Return the [X, Y] coordinate for the center point of the cell that contains the specified text.  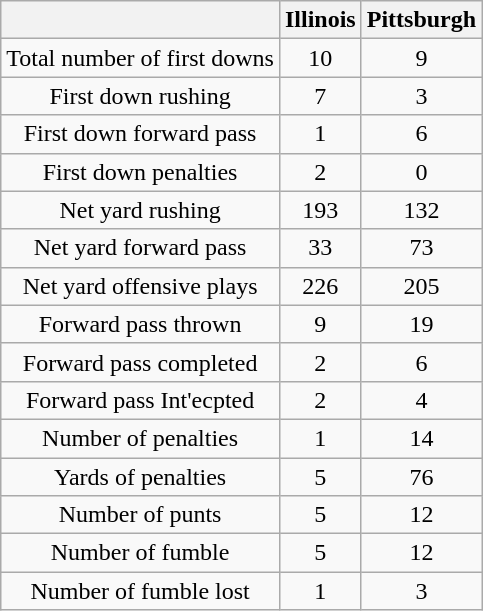
Yards of penalties [140, 477]
7 [320, 96]
132 [421, 210]
19 [421, 324]
First down forward pass [140, 134]
First down penalties [140, 172]
Number of fumble lost [140, 591]
Forward pass thrown [140, 324]
Net yard forward pass [140, 248]
First down rushing [140, 96]
193 [320, 210]
Number of penalties [140, 438]
Net yard rushing [140, 210]
33 [320, 248]
0 [421, 172]
Illinois [320, 20]
Number of punts [140, 515]
Pittsburgh [421, 20]
205 [421, 286]
Total number of first downs [140, 58]
14 [421, 438]
73 [421, 248]
Forward pass completed [140, 362]
Number of fumble [140, 553]
4 [421, 400]
10 [320, 58]
76 [421, 477]
Forward pass Int'ecpted [140, 400]
226 [320, 286]
Net yard offensive plays [140, 286]
